Output the (X, Y) coordinate of the center of the cell containing the given text.  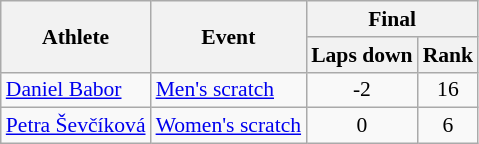
Women's scratch (229, 126)
Daniel Babor (76, 90)
Laps down (362, 55)
Rank (448, 55)
Event (229, 36)
0 (362, 126)
Final (392, 19)
Athlete (76, 36)
16 (448, 90)
-2 (362, 90)
Men's scratch (229, 90)
6 (448, 126)
Petra Ševčíková (76, 126)
